Extract the [X, Y] coordinate from the center of the cell holding the provided text.  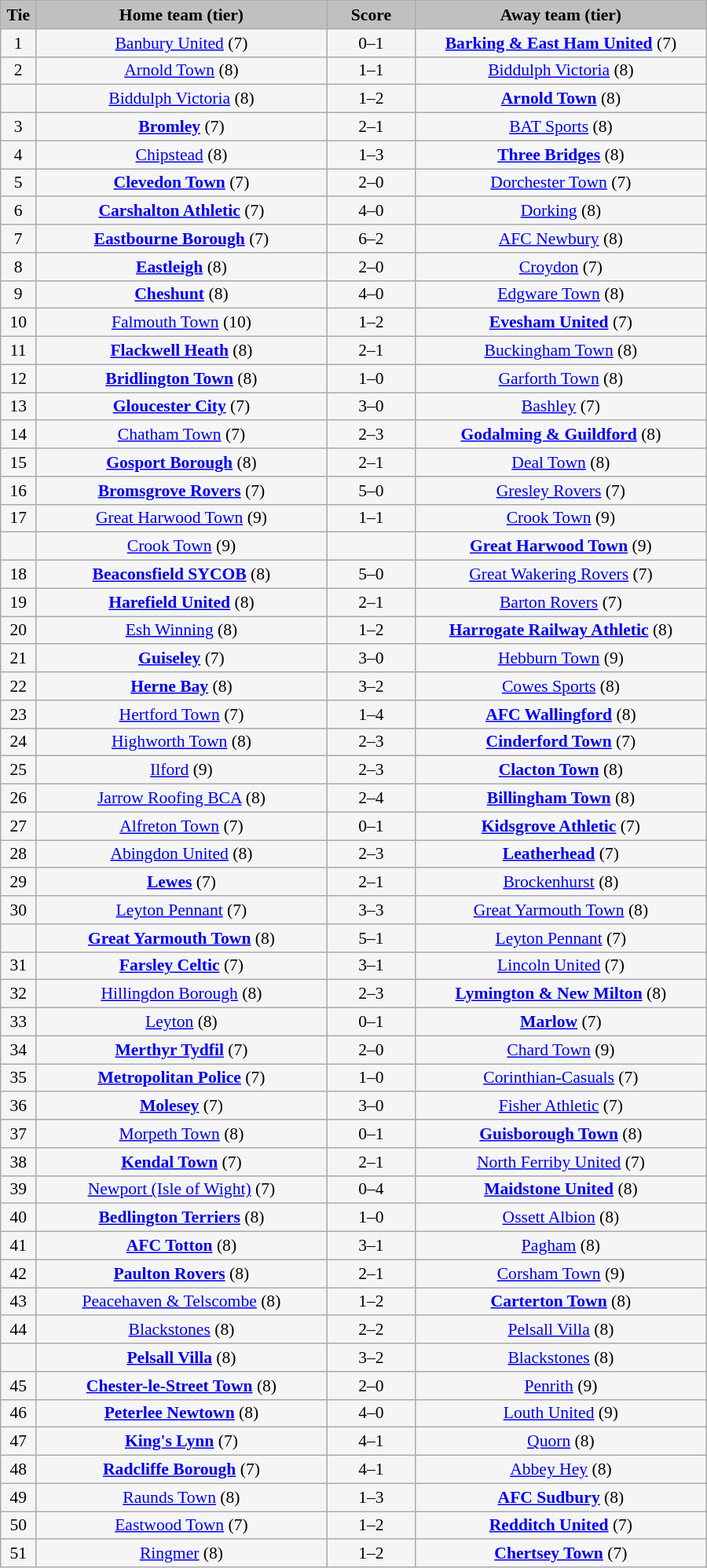
11 [19, 351]
15 [19, 462]
Cheshunt (8) [182, 294]
2 [19, 71]
5 [19, 183]
Eastwood Town (7) [182, 1526]
Bromley (7) [182, 127]
51 [19, 1554]
33 [19, 1022]
Hertford Town (7) [182, 715]
50 [19, 1526]
Farsley Celtic (7) [182, 966]
Metropolitan Police (7) [182, 1078]
1–4 [371, 715]
23 [19, 715]
18 [19, 575]
Lewes (7) [182, 883]
Tie [19, 15]
Barking & East Ham United (7) [561, 43]
45 [19, 1386]
Penrith (9) [561, 1386]
26 [19, 799]
9 [19, 294]
Kidsgrove Athletic (7) [561, 826]
Merthyr Tydfil (7) [182, 1050]
7 [19, 239]
19 [19, 602]
North Ferriby United (7) [561, 1162]
Fisher Athletic (7) [561, 1106]
Raunds Town (8) [182, 1497]
Cinderford Town (7) [561, 742]
Guiseley (7) [182, 659]
12 [19, 378]
3 [19, 127]
Croydon (7) [561, 267]
Great Wakering Rovers (7) [561, 575]
Clevedon Town (7) [182, 183]
Ringmer (8) [182, 1554]
Abingdon United (8) [182, 854]
AFC Totton (8) [182, 1246]
Pagham (8) [561, 1246]
Barton Rovers (7) [561, 602]
2–4 [371, 799]
Carterton Town (8) [561, 1302]
Bromsgrove Rovers (7) [182, 491]
8 [19, 267]
31 [19, 966]
17 [19, 518]
Clacton Town (8) [561, 770]
16 [19, 491]
AFC Newbury (8) [561, 239]
Peterlee Newtown (8) [182, 1413]
30 [19, 910]
49 [19, 1497]
3–3 [371, 910]
Billingham Town (8) [561, 799]
Gosport Borough (8) [182, 462]
Redditch United (7) [561, 1526]
Morpeth Town (8) [182, 1134]
AFC Sudbury (8) [561, 1497]
13 [19, 407]
Away team (tier) [561, 15]
BAT Sports (8) [561, 127]
24 [19, 742]
Bridlington Town (8) [182, 378]
37 [19, 1134]
Garforth Town (8) [561, 378]
Brockenhurst (8) [561, 883]
Chatham Town (7) [182, 435]
Eastleigh (8) [182, 267]
42 [19, 1274]
Jarrow Roofing BCA (8) [182, 799]
6–2 [371, 239]
Home team (tier) [182, 15]
6 [19, 211]
Beaconsfield SYCOB (8) [182, 575]
Louth United (9) [561, 1413]
29 [19, 883]
Harefield United (8) [182, 602]
40 [19, 1218]
Chester-le-Street Town (8) [182, 1386]
1 [19, 43]
Bashley (7) [561, 407]
Hillingdon Borough (8) [182, 994]
Lymington & New Milton (8) [561, 994]
King's Lynn (7) [182, 1442]
46 [19, 1413]
Ossett Albion (8) [561, 1218]
Highworth Town (8) [182, 742]
Evesham United (7) [561, 323]
Eastbourne Borough (7) [182, 239]
2–2 [371, 1330]
Marlow (7) [561, 1022]
35 [19, 1078]
Edgware Town (8) [561, 294]
Herne Bay (8) [182, 686]
Kendal Town (7) [182, 1162]
Chard Town (9) [561, 1050]
48 [19, 1470]
Cowes Sports (8) [561, 686]
10 [19, 323]
43 [19, 1302]
27 [19, 826]
Abbey Hey (8) [561, 1470]
47 [19, 1442]
14 [19, 435]
Three Bridges (8) [561, 155]
Quorn (8) [561, 1442]
44 [19, 1330]
Chertsey Town (7) [561, 1554]
Banbury United (7) [182, 43]
Dorking (8) [561, 211]
Paulton Rovers (8) [182, 1274]
39 [19, 1190]
Gloucester City (7) [182, 407]
28 [19, 854]
AFC Wallingford (8) [561, 715]
5–1 [371, 938]
Buckingham Town (8) [561, 351]
Leatherhead (7) [561, 854]
22 [19, 686]
32 [19, 994]
Radcliffe Borough (7) [182, 1470]
Falmouth Town (10) [182, 323]
Chipstead (8) [182, 155]
Score [371, 15]
Gresley Rovers (7) [561, 491]
Carshalton Athletic (7) [182, 211]
Molesey (7) [182, 1106]
Guisborough Town (8) [561, 1134]
Deal Town (8) [561, 462]
Lincoln United (7) [561, 966]
Flackwell Heath (8) [182, 351]
41 [19, 1246]
Ilford (9) [182, 770]
Esh Winning (8) [182, 630]
25 [19, 770]
20 [19, 630]
Peacehaven & Telscombe (8) [182, 1302]
Bedlington Terriers (8) [182, 1218]
Corinthian-Casuals (7) [561, 1078]
Corsham Town (9) [561, 1274]
Dorchester Town (7) [561, 183]
34 [19, 1050]
36 [19, 1106]
Newport (Isle of Wight) (7) [182, 1190]
Godalming & Guildford (8) [561, 435]
Harrogate Railway Athletic (8) [561, 630]
Maidstone United (8) [561, 1190]
Alfreton Town (7) [182, 826]
38 [19, 1162]
0–4 [371, 1190]
Hebburn Town (9) [561, 659]
4 [19, 155]
Leyton (8) [182, 1022]
21 [19, 659]
